Identify which cell holds the provided text, then report its [x, y] central coordinate. 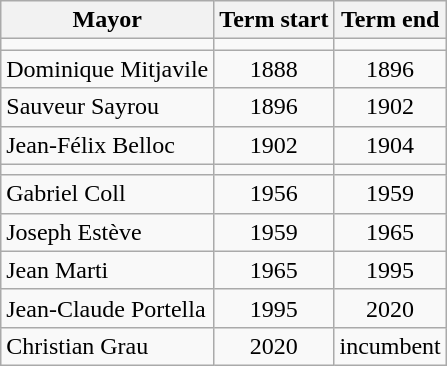
Joseph Estève [108, 232]
Christian Grau [108, 346]
Dominique Mitjavile [108, 69]
Gabriel Coll [108, 194]
1956 [274, 194]
1904 [390, 145]
Mayor [108, 20]
Term end [390, 20]
Jean-Claude Portella [108, 308]
Jean Marti [108, 270]
1888 [274, 69]
incumbent [390, 346]
Jean-Félix Belloc [108, 145]
Term start [274, 20]
Sauveur Sayrou [108, 107]
